Output the [X, Y] coordinate of the center of the cell containing the given text.  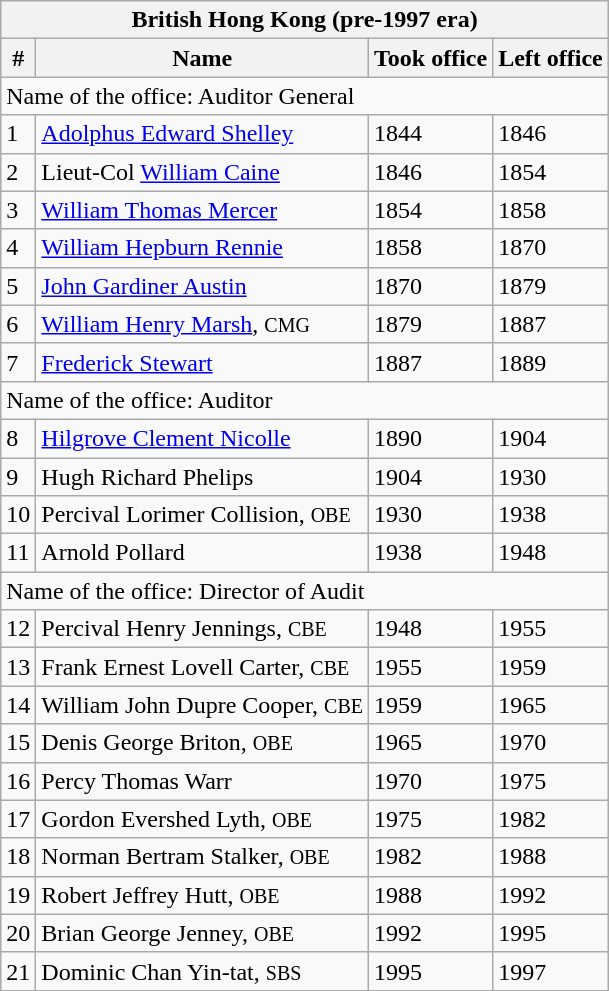
15 [18, 743]
Took office [430, 58]
Left office [551, 58]
William Thomas Mercer [202, 210]
7 [18, 362]
# [18, 58]
Name of the office: Auditor [305, 400]
6 [18, 324]
Name of the office: Director of Audit [305, 591]
3 [18, 210]
Hilgrove Clement Nicolle [202, 438]
8 [18, 438]
19 [18, 895]
John Gardiner Austin [202, 286]
Norman Bertram Stalker, OBE [202, 857]
10 [18, 515]
11 [18, 553]
Dominic Chan Yin-tat, SBS [202, 971]
5 [18, 286]
Percival Lorimer Collision, OBE [202, 515]
William John Dupre Cooper, CBE [202, 705]
Percy Thomas Warr [202, 781]
1890 [430, 438]
Arnold Pollard [202, 553]
Brian George Jenney, OBE [202, 933]
13 [18, 667]
Robert Jeffrey Hutt, OBE [202, 895]
16 [18, 781]
Denis George Briton, OBE [202, 743]
William Henry Marsh, CMG [202, 324]
20 [18, 933]
Hugh Richard Phelips [202, 477]
1889 [551, 362]
17 [18, 819]
1 [18, 134]
Lieut-Col William Caine [202, 172]
14 [18, 705]
12 [18, 629]
British Hong Kong (pre-1997 era) [305, 20]
18 [18, 857]
4 [18, 248]
21 [18, 971]
9 [18, 477]
Gordon Evershed Lyth, OBE [202, 819]
Frank Ernest Lovell Carter, CBE [202, 667]
William Hepburn Rennie [202, 248]
Percival Henry Jennings, CBE [202, 629]
Frederick Stewart [202, 362]
Adolphus Edward Shelley [202, 134]
Name of the office: Auditor General [305, 96]
1997 [551, 971]
2 [18, 172]
Name [202, 58]
1844 [430, 134]
